Capture the cell that displays the provided text and extract its (x, y) central coordinate. 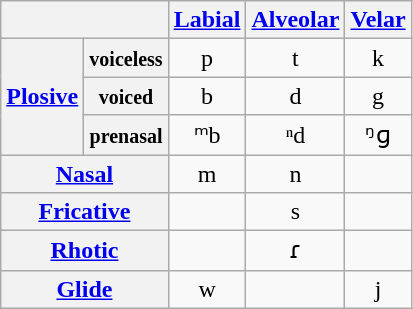
Fricative (84, 212)
ᵑɡ (378, 135)
n (296, 173)
Labial (207, 20)
t (296, 58)
g (378, 96)
b (207, 96)
ⁿd (296, 135)
Velar (378, 20)
d (296, 96)
Glide (84, 289)
ᵐb (207, 135)
Plosive (42, 97)
ɾ (296, 251)
voiceless (126, 58)
voiced (126, 96)
Alveolar (296, 20)
s (296, 212)
k (378, 58)
Rhotic (84, 251)
prenasal (126, 135)
j (378, 289)
w (207, 289)
m (207, 173)
p (207, 58)
Nasal (84, 173)
